Determine the [x, y] coordinate at the center of the cell enclosing the given text.  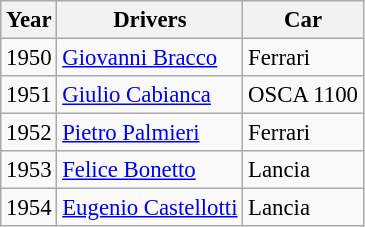
Eugenio Castellotti [150, 208]
OSCA 1100 [304, 95]
1950 [29, 58]
Felice Bonetto [150, 170]
1952 [29, 133]
Giulio Cabianca [150, 95]
1954 [29, 208]
Drivers [150, 20]
1953 [29, 170]
Car [304, 20]
Year [29, 20]
Giovanni Bracco [150, 58]
1951 [29, 95]
Pietro Palmieri [150, 133]
